Detect which cell encompasses the target text, then output its (X, Y) center coordinate. 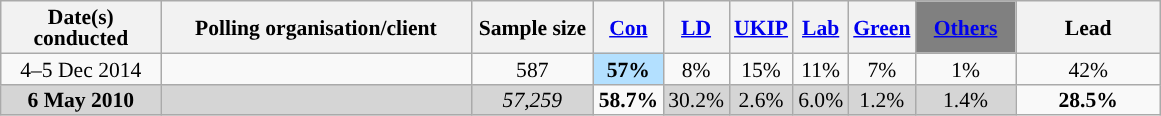
Sample size (532, 27)
30.2% (696, 100)
UKIP (761, 27)
8% (696, 68)
4–5 Dec 2014 (81, 68)
6.0% (820, 100)
15% (761, 68)
11% (820, 68)
Green (882, 27)
28.5% (1088, 100)
57,259 (532, 100)
58.7% (628, 100)
1.2% (882, 100)
1.4% (965, 100)
42% (1088, 68)
Lead (1088, 27)
587 (532, 68)
Date(s)conducted (81, 27)
57% (628, 68)
Lab (820, 27)
1% (965, 68)
LD (696, 27)
6 May 2010 (81, 100)
2.6% (761, 100)
Con (628, 27)
Polling organisation/client (316, 27)
Others (965, 27)
7% (882, 68)
